Capture the cell that displays the provided text and extract its (x, y) central coordinate. 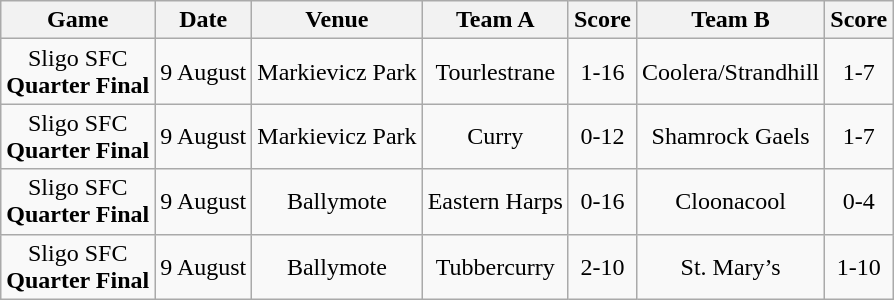
Eastern Harps (495, 202)
Cloonacool (730, 202)
Venue (337, 20)
0-16 (602, 202)
Coolera/Strandhill (730, 72)
Game (78, 20)
St. Mary’s (730, 266)
Team A (495, 20)
0-12 (602, 136)
Curry (495, 136)
1-16 (602, 72)
Team B (730, 20)
Tubbercurry (495, 266)
Date (204, 20)
1-10 (859, 266)
Tourlestrane (495, 72)
Shamrock Gaels (730, 136)
2-10 (602, 266)
0-4 (859, 202)
